Search for the cell housing the specified text and yield its (X, Y) center coordinate. 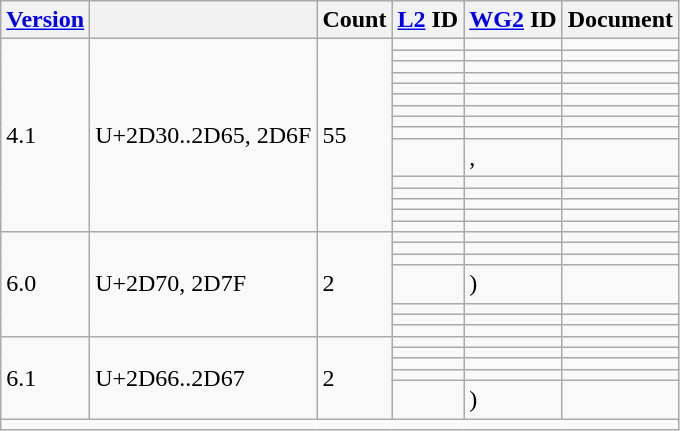
Count (354, 20)
U+2D66..2D67 (204, 377)
4.1 (46, 136)
Document (620, 20)
U+2D30..2D65, 2D6F (204, 136)
U+2D70, 2D7F (204, 284)
55 (354, 136)
WG2 ID (513, 20)
L2 ID (428, 20)
, (513, 157)
6.0 (46, 284)
Version (46, 20)
6.1 (46, 377)
